Search for the cell housing the specified text and yield its [X, Y] center coordinate. 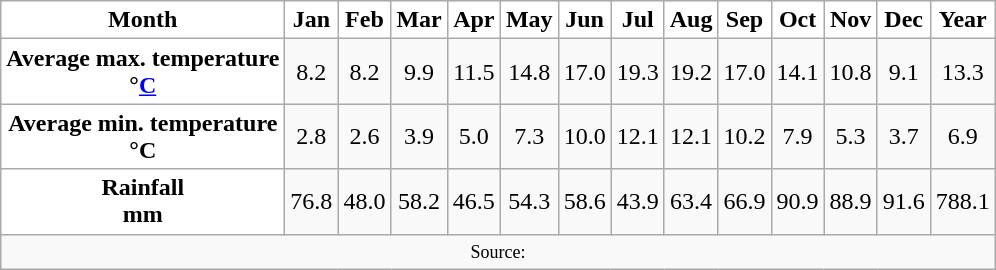
788.1 [962, 202]
Oct [798, 20]
5.3 [850, 136]
19.2 [691, 72]
54.3 [529, 202]
14.8 [529, 72]
10.0 [584, 136]
13.3 [962, 72]
5.0 [474, 136]
14.1 [798, 72]
Average max. temperature°C [143, 72]
48.0 [364, 202]
Rainfallmm [143, 202]
66.9 [744, 202]
10.8 [850, 72]
Average min. temperature°C [143, 136]
Apr [474, 20]
Year [962, 20]
90.9 [798, 202]
11.5 [474, 72]
9.1 [904, 72]
3.9 [419, 136]
Mar [419, 20]
9.9 [419, 72]
58.2 [419, 202]
Feb [364, 20]
6.9 [962, 136]
Jun [584, 20]
Month [143, 20]
3.7 [904, 136]
Nov [850, 20]
Jan [312, 20]
2.8 [312, 136]
43.9 [638, 202]
46.5 [474, 202]
19.3 [638, 72]
88.9 [850, 202]
Jul [638, 20]
58.6 [584, 202]
76.8 [312, 202]
Dec [904, 20]
63.4 [691, 202]
Aug [691, 20]
May [529, 20]
Source: [498, 252]
7.3 [529, 136]
91.6 [904, 202]
2.6 [364, 136]
10.2 [744, 136]
7.9 [798, 136]
Sep [744, 20]
